For the text-containing cell, return its midpoint in (X, Y) coordinate format. 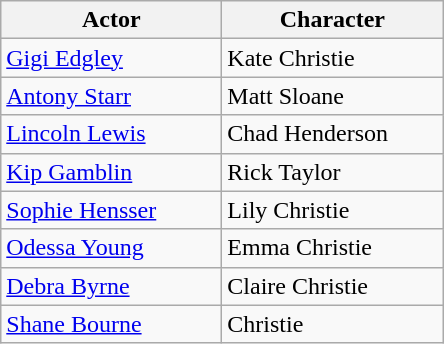
Lincoln Lewis (112, 134)
Kip Gamblin (112, 172)
Emma Christie (332, 248)
Character (332, 20)
Kate Christie (332, 58)
Gigi Edgley (112, 58)
Actor (112, 20)
Claire Christie (332, 286)
Antony Starr (112, 96)
Chad Henderson (332, 134)
Christie (332, 324)
Rick Taylor (332, 172)
Shane Bourne (112, 324)
Sophie Hensser (112, 210)
Debra Byrne (112, 286)
Lily Christie (332, 210)
Matt Sloane (332, 96)
Odessa Young (112, 248)
